Provide the (X, Y) coordinate of the cell's center where the given text is located.  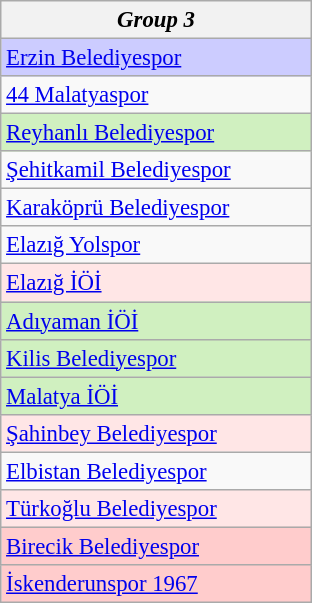
44 Malatyaspor (156, 95)
Şehitkamil Belediyespor (156, 170)
Karaköprü Belediyespor (156, 208)
Malatya İÖİ (156, 396)
Erzin Belediyespor (156, 58)
Türkoğlu Belediyespor (156, 509)
Şahinbey Belediyespor (156, 433)
Reyhanlı Belediyespor (156, 133)
Elazığ Yolspor (156, 245)
Adıyaman İÖİ (156, 321)
Elazığ İÖİ (156, 283)
Kilis Belediyespor (156, 358)
İskenderunspor 1967 (156, 584)
Group 3 (156, 20)
Birecik Belediyespor (156, 546)
Elbistan Belediyespor (156, 471)
